Extract the [X, Y] coordinate from the center of the cell holding the provided text.  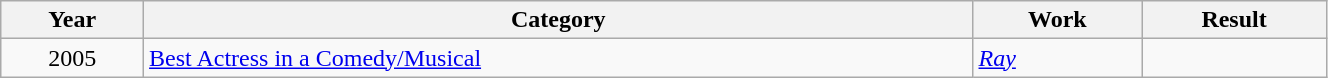
2005 [72, 58]
Result [1234, 20]
Work [1058, 20]
Best Actress in a Comedy/Musical [558, 58]
Ray [1058, 58]
Year [72, 20]
Category [558, 20]
